Scan for the cell matching the given text and deliver its (x, y) coordinate at center. 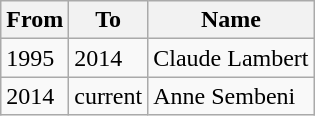
Name (231, 20)
current (108, 96)
Claude Lambert (231, 58)
1995 (35, 58)
From (35, 20)
Anne Sembeni (231, 96)
To (108, 20)
